Return the (x, y) coordinate for the center point of the cell that contains the specified text.  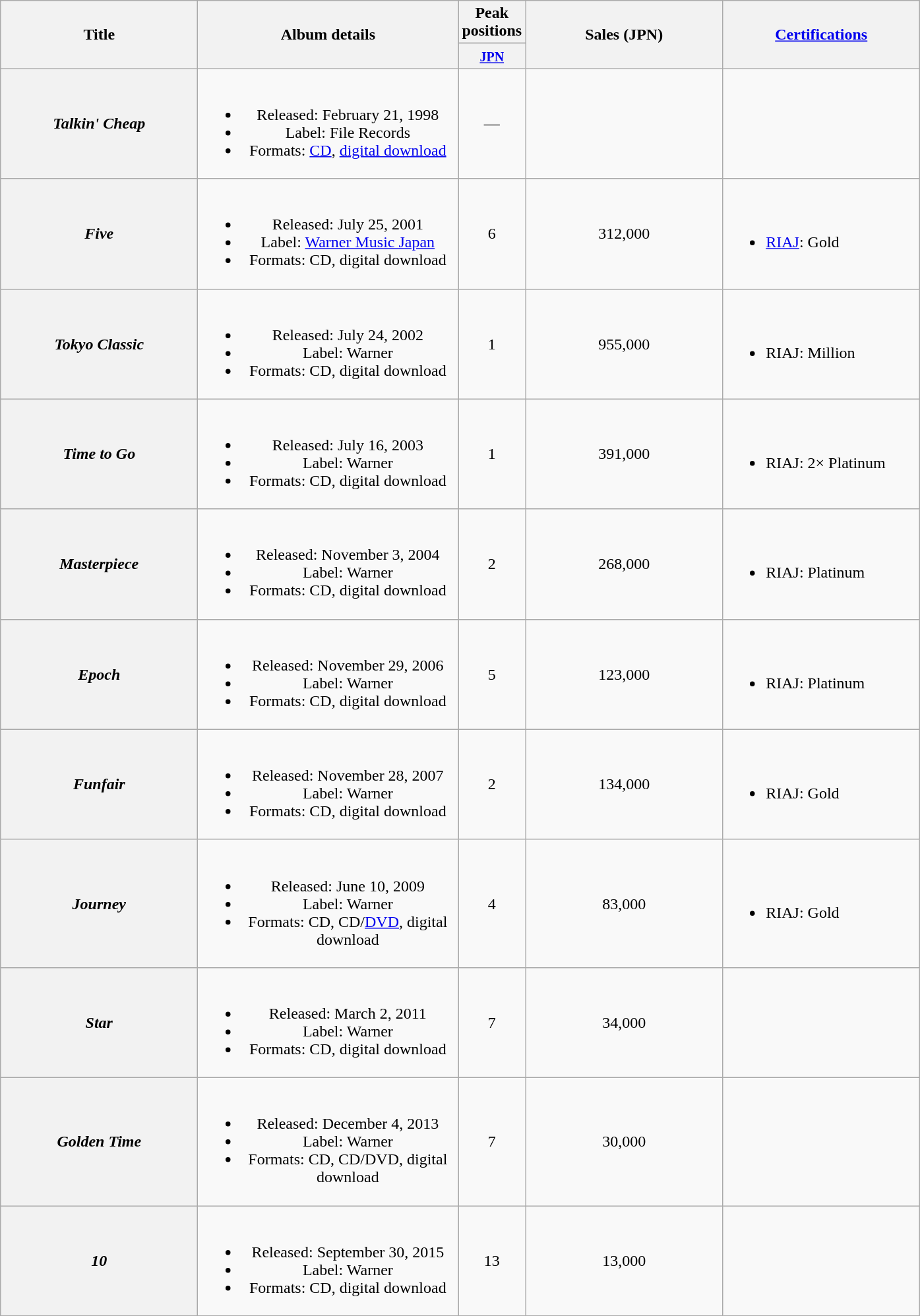
Tokyo Classic (99, 344)
RIAJ: Million (822, 344)
Released: November 28, 2007 Label: WarnerFormats: CD, digital download (328, 785)
5 (492, 674)
10 (99, 1261)
Released: March 2, 2011 Label: WarnerFormats: CD, digital download (328, 1022)
Released: November 3, 2004 Label: WarnerFormats: CD, digital download (328, 564)
13 (492, 1261)
Funfair (99, 785)
30,000 (624, 1141)
312,000 (624, 233)
— (492, 124)
Released: December 4, 2013 Label: WarnerFormats: CD, CD/DVD, digital download (328, 1141)
Released: July 16, 2003 Label: WarnerFormats: CD, digital download (328, 454)
83,000 (624, 903)
RIAJ: 2× Platinum (822, 454)
Epoch (99, 674)
JPN (492, 56)
Sales (JPN) (624, 34)
6 (492, 233)
Journey (99, 903)
268,000 (624, 564)
Talkin' Cheap (99, 124)
Released: February 21, 1998 Label: File RecordsFormats: CD, digital download (328, 124)
134,000 (624, 785)
Released: November 29, 2006 Label: WarnerFormats: CD, digital download (328, 674)
4 (492, 903)
Released: June 10, 2009 Label: WarnerFormats: CD, CD/DVD, digital download (328, 903)
Golden Time (99, 1141)
34,000 (624, 1022)
Star (99, 1022)
Five (99, 233)
391,000 (624, 454)
Released: July 25, 2001 Label: Warner Music JapanFormats: CD, digital download (328, 233)
13,000 (624, 1261)
Released: September 30, 2015 Label: WarnerFormats: CD, digital download (328, 1261)
Time to Go (99, 454)
123,000 (624, 674)
Album details (328, 34)
Masterpiece (99, 564)
955,000 (624, 344)
Peak positions (492, 22)
Released: July 24, 2002 Label: WarnerFormats: CD, digital download (328, 344)
Certifications (822, 34)
Title (99, 34)
